Return the (X, Y) coordinate for the center point of the cell that contains the specified text.  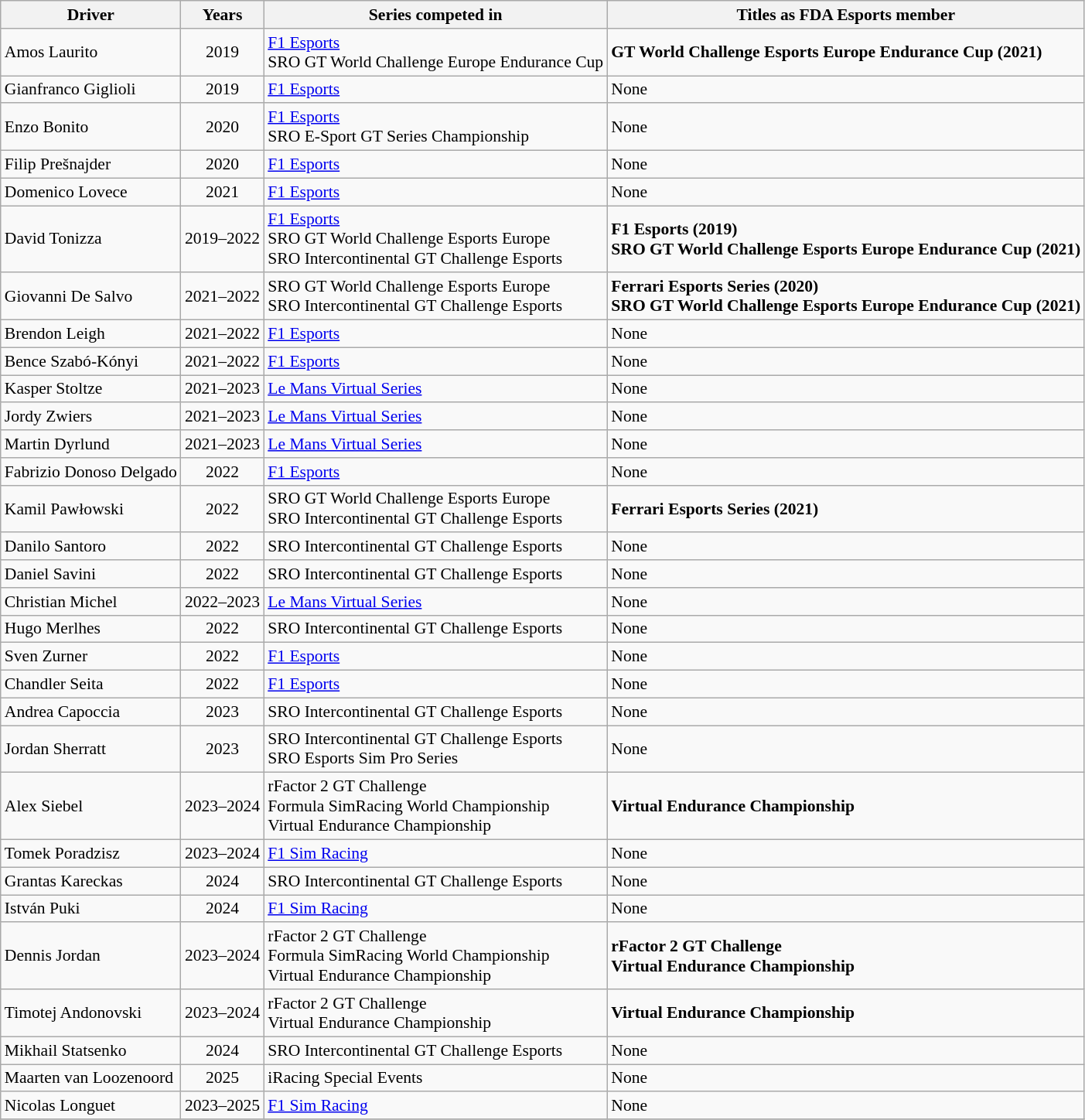
Tomek Poradzisz (91, 854)
Driver (91, 15)
Gianfranco Giglioli (91, 90)
David Tonizza (91, 240)
Martin Dyrlund (91, 444)
F1 EsportsSRO E-Sport GT Series Championship (435, 127)
GT World Challenge Esports Europe Endurance Cup (2021) (846, 53)
Chandler Seita (91, 685)
Hugo Merlhes (91, 629)
Sven Zurner (91, 657)
Ferrari Esports Series (2020)SRO GT World Challenge Esports Europe Endurance Cup (2021) (846, 297)
Danilo Santoro (91, 547)
Daniel Savini (91, 574)
Domenico Lovece (91, 192)
Dennis Jordan (91, 956)
Series competed in (435, 15)
Fabrizio Donoso Delgado (91, 472)
F1 EsportsSRO GT World Challenge Esports EuropeSRO Intercontinental GT Challenge Esports (435, 240)
2022–2023 (223, 602)
2023–2025 (223, 1106)
F1 EsportsSRO GT World Challenge Europe Endurance Cup (435, 53)
Kasper Stoltze (91, 389)
Alex Siebel (91, 806)
Christian Michel (91, 602)
Jordan Sherratt (91, 749)
Giovanni De Salvo (91, 297)
Kamil Pawłowski (91, 509)
Filip Prešnajder (91, 165)
Andrea Capoccia (91, 712)
Brendon Leigh (91, 334)
Years (223, 15)
Timotej Andonovski (91, 1013)
Nicolas Longuet (91, 1106)
Ferrari Esports Series (2021) (846, 509)
SRO Intercontinental GT Challenge EsportsSRO Esports Sim Pro Series (435, 749)
2021 (223, 192)
Amos Laurito (91, 53)
2025 (223, 1078)
iRacing Special Events (435, 1078)
Mikhail Statsenko (91, 1050)
Grantas Kareckas (91, 881)
Titles as FDA Esports member (846, 15)
Enzo Bonito (91, 127)
Maarten van Loozenoord (91, 1078)
István Puki (91, 909)
2019–2022 (223, 240)
Bence Szabó-Kónyi (91, 361)
F1 Esports (2019)SRO GT World Challenge Esports Europe Endurance Cup (2021) (846, 240)
Jordy Zwiers (91, 417)
